Provide the [X, Y] coordinate of the cell's center where the given text is located.  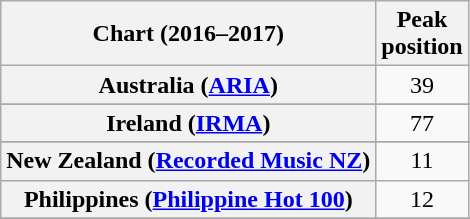
11 [422, 161]
77 [422, 123]
Peakposition [422, 34]
Chart (2016–2017) [188, 34]
Ireland (IRMA) [188, 123]
Australia (ARIA) [188, 85]
12 [422, 199]
New Zealand (Recorded Music NZ) [188, 161]
Philippines (Philippine Hot 100) [188, 199]
39 [422, 85]
